Determine the [x, y] coordinate at the center of the cell enclosing the given text.  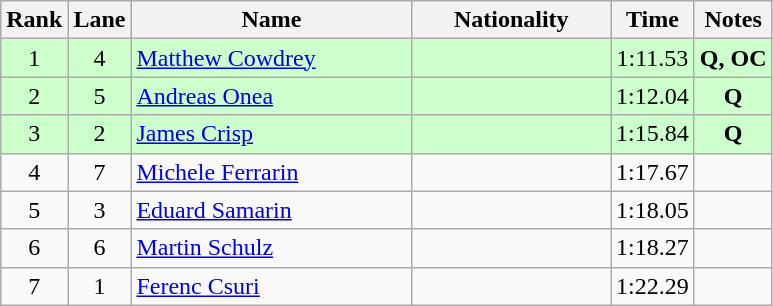
1:18.05 [653, 210]
1:12.04 [653, 96]
Andreas Onea [272, 96]
1:17.67 [653, 172]
1:15.84 [653, 134]
Name [272, 20]
1:18.27 [653, 248]
Rank [34, 20]
1:11.53 [653, 58]
Matthew Cowdrey [272, 58]
Nationality [512, 20]
Michele Ferrarin [272, 172]
Notes [733, 20]
Ferenc Csuri [272, 286]
Q, OC [733, 58]
Eduard Samarin [272, 210]
1:22.29 [653, 286]
James Crisp [272, 134]
Martin Schulz [272, 248]
Lane [100, 20]
Time [653, 20]
